Search for the cell housing the specified text and yield its [X, Y] center coordinate. 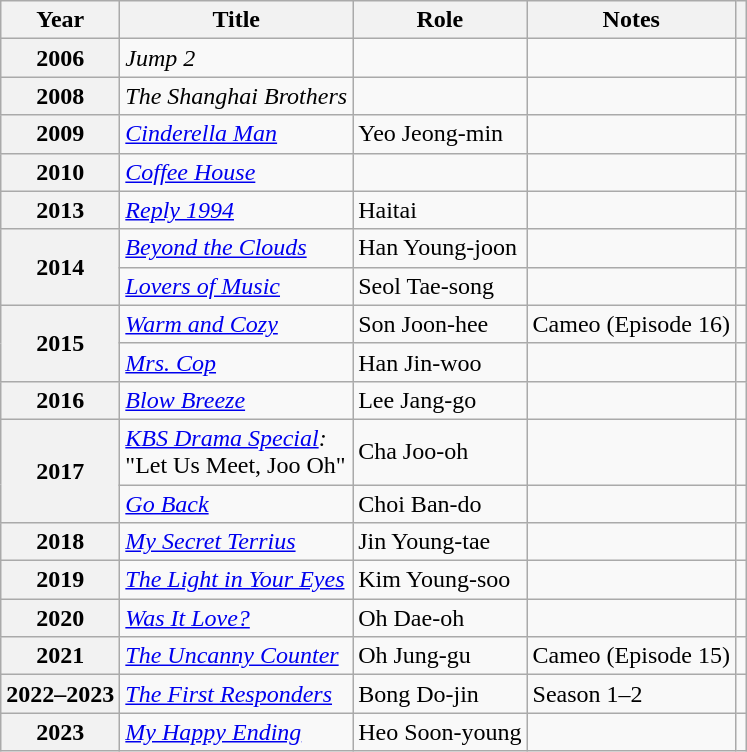
Son Joon-hee [440, 324]
Year [60, 20]
Seol Tae-song [440, 286]
The Uncanny Counter [236, 656]
Beyond the Clouds [236, 248]
2019 [60, 580]
2008 [60, 96]
Lovers of Music [236, 286]
Oh Dae-oh [440, 618]
The First Responders [236, 694]
Role [440, 20]
Cameo (Episode 16) [631, 324]
Oh Jung-gu [440, 656]
Haitai [440, 210]
Blow Breeze [236, 400]
2016 [60, 400]
Han Jin-woo [440, 362]
2017 [60, 470]
Title [236, 20]
Go Back [236, 503]
2009 [60, 134]
Reply 1994 [236, 210]
Cinderella Man [236, 134]
2021 [60, 656]
Cha Joo-oh [440, 452]
Heo Soon-young [440, 732]
KBS Drama Special: "Let Us Meet, Joo Oh" [236, 452]
Warm and Cozy [236, 324]
2010 [60, 172]
2020 [60, 618]
Han Young-joon [440, 248]
Season 1–2 [631, 694]
Lee Jang-go [440, 400]
2014 [60, 267]
The Light in Your Eyes [236, 580]
Cameo (Episode 15) [631, 656]
Kim Young-soo [440, 580]
Notes [631, 20]
Yeo Jeong-min [440, 134]
Choi Ban-do [440, 503]
Jin Young-tae [440, 542]
2022–2023 [60, 694]
The Shanghai Brothers [236, 96]
2013 [60, 210]
2023 [60, 732]
2015 [60, 343]
2018 [60, 542]
Jump 2 [236, 58]
My Secret Terrius [236, 542]
Was It Love? [236, 618]
Coffee House [236, 172]
Mrs. Cop [236, 362]
2006 [60, 58]
Bong Do-jin [440, 694]
My Happy Ending [236, 732]
